For the text-containing cell, return its midpoint in (X, Y) coordinate format. 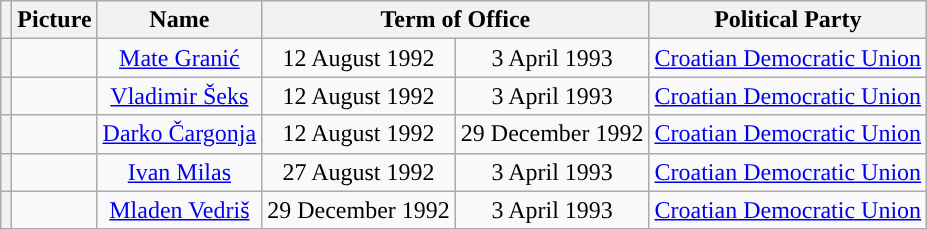
Darko Čargonja (180, 134)
Mladen Vedriš (180, 210)
Name (180, 20)
Political Party (788, 20)
Vladimir Šeks (180, 96)
Mate Granić (180, 58)
27 August 1992 (359, 172)
Picture (54, 20)
Ivan Milas (180, 172)
Term of Office (456, 20)
